Determine the [x, y] coordinate at the center of the cell enclosing the given text.  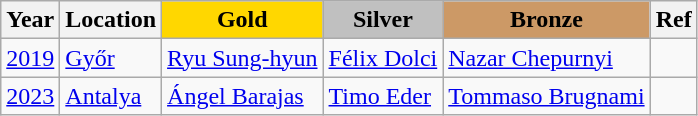
Győr [111, 58]
Silver [383, 20]
Year [30, 20]
Ángel Barajas [242, 96]
Félix Dolci [383, 58]
Antalya [111, 96]
Timo Eder [383, 96]
2019 [30, 58]
Location [111, 20]
Tommaso Brugnami [546, 96]
Gold [242, 20]
Bronze [546, 20]
2023 [30, 96]
Ref [674, 20]
Nazar Chepurnyi [546, 58]
Ryu Sung-hyun [242, 58]
